For the text-containing cell, return its midpoint in [X, Y] coordinate format. 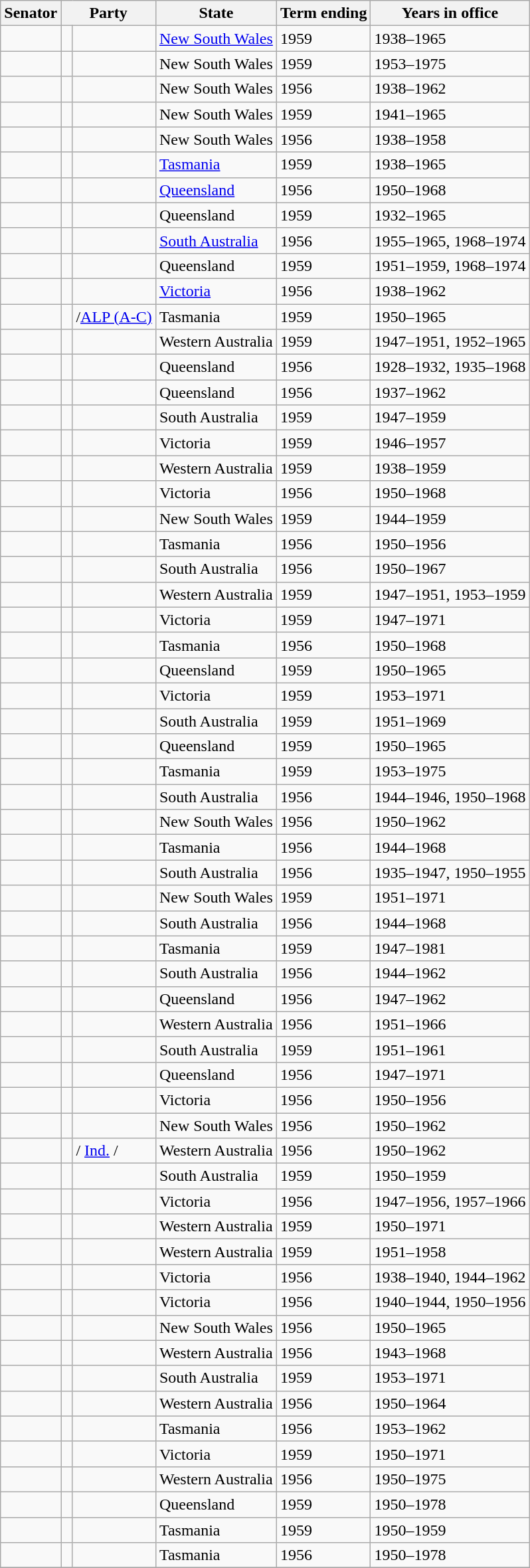
1932–1965 [450, 215]
1950–1964 [450, 1403]
1938–1940, 1944–1962 [450, 1277]
1935–1947, 1950–1955 [450, 873]
1947–1951, 1953–1959 [450, 594]
1950–1975 [450, 1479]
1951–1961 [450, 1049]
1951–1966 [450, 1024]
1928–1932, 1935–1968 [450, 367]
1944–1962 [450, 974]
1947–1951, 1952–1965 [450, 342]
1951–1971 [450, 898]
State [216, 13]
1947–1981 [450, 948]
Party [109, 13]
1938–1959 [450, 468]
Term ending [323, 13]
1947–1962 [450, 999]
1953–1962 [450, 1429]
1944–1946, 1950–1968 [450, 797]
1955–1965, 1968–1974 [450, 240]
/ Ind. / [114, 1151]
Senator [31, 13]
1946–1957 [450, 443]
1940–1944, 1950–1956 [450, 1302]
/ALP (A-C) [114, 317]
1944–1959 [450, 519]
1937–1962 [450, 392]
1951–1958 [450, 1252]
1950–1967 [450, 569]
1951–1969 [450, 721]
1943–1968 [450, 1353]
1941–1965 [450, 114]
1947–1956, 1957–1966 [450, 1201]
1947–1959 [450, 418]
1951–1959, 1968–1974 [450, 266]
Years in office [450, 13]
1938–1958 [450, 139]
